Return [X, Y] of the center of cell containing provided text 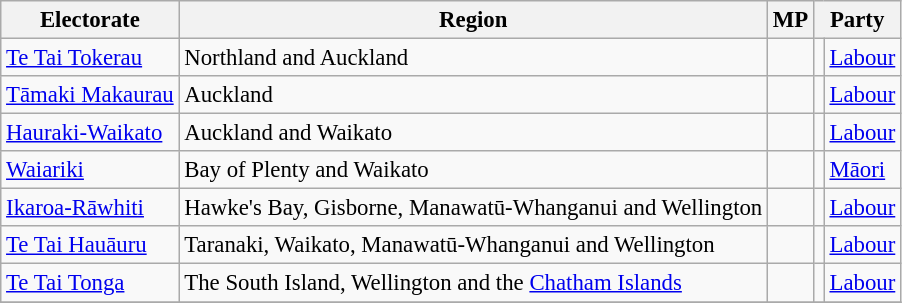
Te Tai Tonga [90, 283]
Auckland [474, 95]
Region [474, 20]
Taranaki, Waikato, Manawatū-Whanganui and Wellington [474, 245]
Te Tai Tokerau [90, 58]
Hawke's Bay, Gisborne, Manawatū-Whanganui and Wellington [474, 208]
Electorate [90, 20]
Te Tai Hauāuru [90, 245]
Northland and Auckland [474, 58]
Party [858, 20]
Auckland and Waikato [474, 133]
Hauraki-Waikato [90, 133]
Ikaroa-Rāwhiti [90, 208]
Bay of Plenty and Waikato [474, 170]
Māori [862, 170]
Tāmaki Makaurau [90, 95]
The South Island, Wellington and the Chatham Islands [474, 283]
Waiariki [90, 170]
MP [791, 20]
